From the cell containing the given text, extract its center point as (x, y) coordinate. 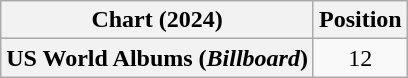
Chart (2024) (158, 20)
US World Albums (Billboard) (158, 58)
Position (360, 20)
12 (360, 58)
